Capture the cell that displays the provided text and extract its [x, y] central coordinate. 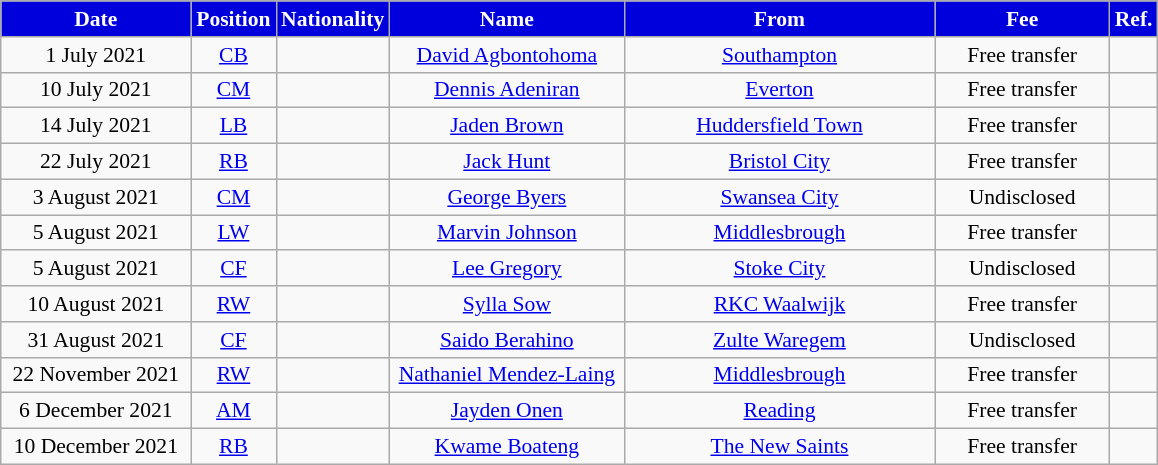
3 August 2021 [96, 197]
14 July 2021 [96, 126]
Everton [779, 90]
22 November 2021 [96, 375]
RKC Waalwijk [779, 304]
Jayden Onen [506, 411]
10 August 2021 [96, 304]
Zulte Waregem [779, 340]
LB [234, 126]
Swansea City [779, 197]
Name [506, 19]
LW [234, 233]
Position [234, 19]
Jack Hunt [506, 162]
Ref. [1134, 19]
The New Saints [779, 447]
Dennis Adeniran [506, 90]
Saido Berahino [506, 340]
Sylla Sow [506, 304]
Southampton [779, 55]
Huddersfield Town [779, 126]
From [779, 19]
Jaden Brown [506, 126]
George Byers [506, 197]
Nationality [332, 19]
Kwame Boateng [506, 447]
Bristol City [779, 162]
Stoke City [779, 269]
10 December 2021 [96, 447]
Reading [779, 411]
Lee Gregory [506, 269]
10 July 2021 [96, 90]
Date [96, 19]
AM [234, 411]
1 July 2021 [96, 55]
Fee [1022, 19]
CB [234, 55]
David Agbontohoma [506, 55]
31 August 2021 [96, 340]
22 July 2021 [96, 162]
6 December 2021 [96, 411]
Marvin Johnson [506, 233]
Nathaniel Mendez-Laing [506, 375]
